Capture the cell that displays the provided text and extract its [X, Y] central coordinate. 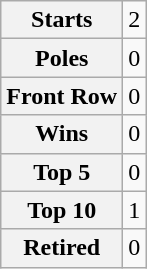
Retired [62, 248]
1 [134, 210]
Starts [62, 20]
Top 5 [62, 172]
Wins [62, 134]
Front Row [62, 96]
2 [134, 20]
Poles [62, 58]
Top 10 [62, 210]
